Capture the cell that displays the provided text and extract its (X, Y) central coordinate. 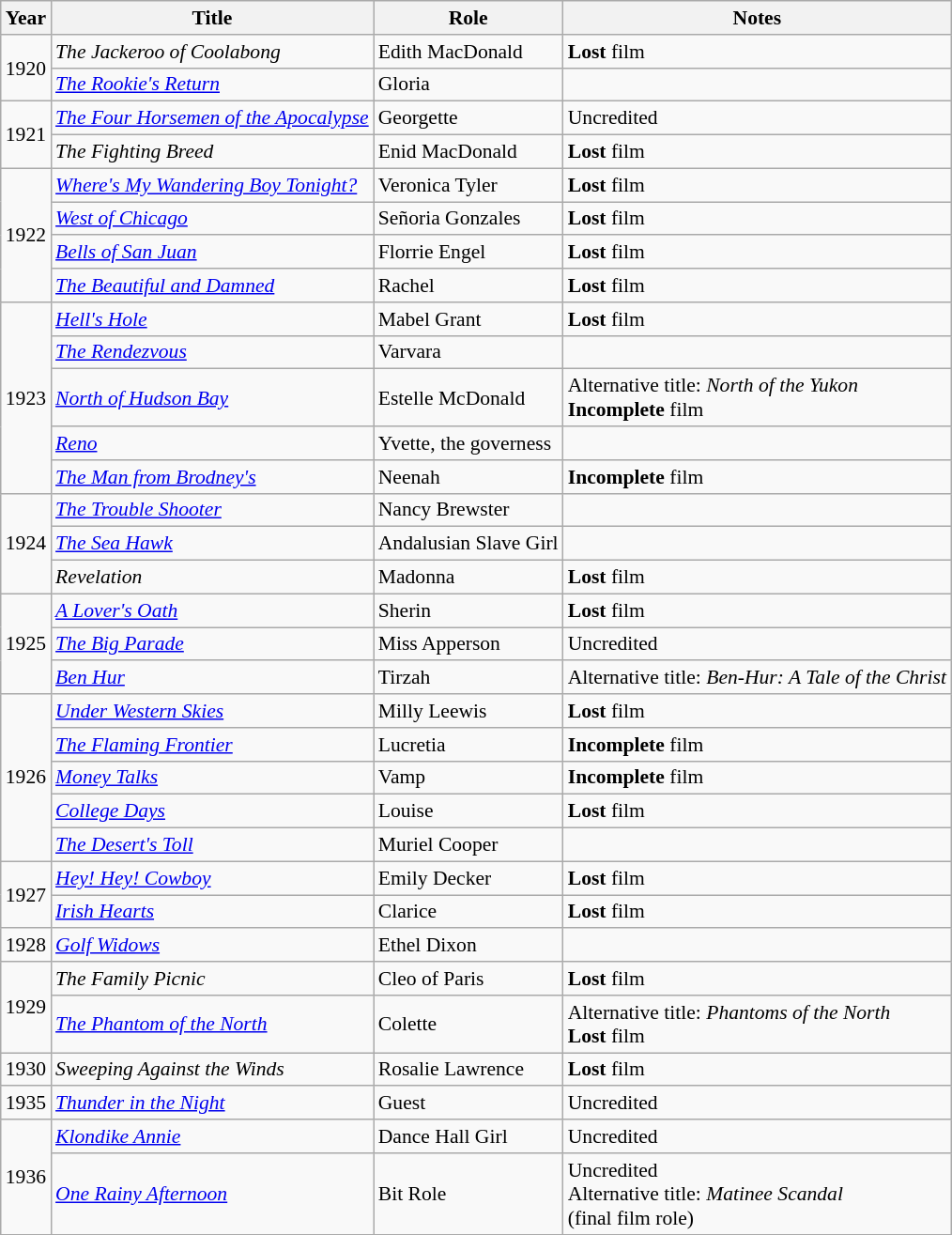
The Flaming Frontier (212, 745)
Role (468, 18)
Milly Leewis (468, 711)
The Rendezvous (212, 352)
Mabel Grant (468, 319)
1924 (26, 543)
1920 (26, 68)
Money Talks (212, 778)
The Sea Hawk (212, 544)
Ben Hur (212, 678)
The Beautiful and Damned (212, 286)
Clarice (468, 912)
Alternative title: Phantoms of the North Lost film (757, 1024)
The Four Horsemen of the Apocalypse (212, 118)
Enid MacDonald (468, 152)
Year (26, 18)
Klondike Annie (212, 1136)
1921 (26, 135)
Dance Hall Girl (468, 1136)
Edith MacDonald (468, 52)
Cleo of Paris (468, 979)
The Fighting Breed (212, 152)
Bells of San Juan (212, 253)
Alternative title: North of the Yukon Incomplete film (757, 398)
Madonna (468, 578)
Muriel Cooper (468, 845)
Colette (468, 1024)
1923 (26, 398)
UncreditedAlternative title: Matinee Scandal(final film role) (757, 1195)
The Jackeroo of Coolabong (212, 52)
The Man from Brodney's (212, 477)
Sherin (468, 610)
Emily Decker (468, 878)
1925 (26, 644)
Veronica Tyler (468, 185)
Miss Apperson (468, 644)
Notes (757, 18)
Irish Hearts (212, 912)
Georgette (468, 118)
Ethel Dixon (468, 946)
Sweeping Against the Winds (212, 1070)
Neenah (468, 477)
Vamp (468, 778)
College Days (212, 811)
The Rookie's Return (212, 85)
Revelation (212, 578)
1926 (26, 778)
Louise (468, 811)
Nancy Brewster (468, 510)
Estelle McDonald (468, 398)
Title (212, 18)
Varvara (468, 352)
The Desert's Toll (212, 845)
The Phantom of the North (212, 1024)
1928 (26, 946)
Yvette, the governess (468, 443)
1935 (26, 1104)
One Rainy Afternoon (212, 1195)
Bit Role (468, 1195)
1936 (26, 1177)
North of Hudson Bay (212, 398)
1930 (26, 1070)
Señoria Gonzales (468, 219)
Under Western Skies (212, 711)
Andalusian Slave Girl (468, 544)
Golf Widows (212, 946)
Rachel (468, 286)
The Big Parade (212, 644)
West of Chicago (212, 219)
Rosalie Lawrence (468, 1070)
Hey! Hey! Cowboy (212, 878)
1922 (26, 235)
1927 (26, 894)
Hell's Hole (212, 319)
Gloria (468, 85)
Tirzah (468, 678)
1929 (26, 1007)
Alternative title: Ben-Hur: A Tale of the Christ (757, 678)
A Lover's Oath (212, 610)
Reno (212, 443)
Florrie Engel (468, 253)
Lucretia (468, 745)
Thunder in the Night (212, 1104)
The Trouble Shooter (212, 510)
Guest (468, 1104)
Where's My Wandering Boy Tonight? (212, 185)
The Family Picnic (212, 979)
